Extract the (x, y) coordinate from the center of the cell holding the provided text.  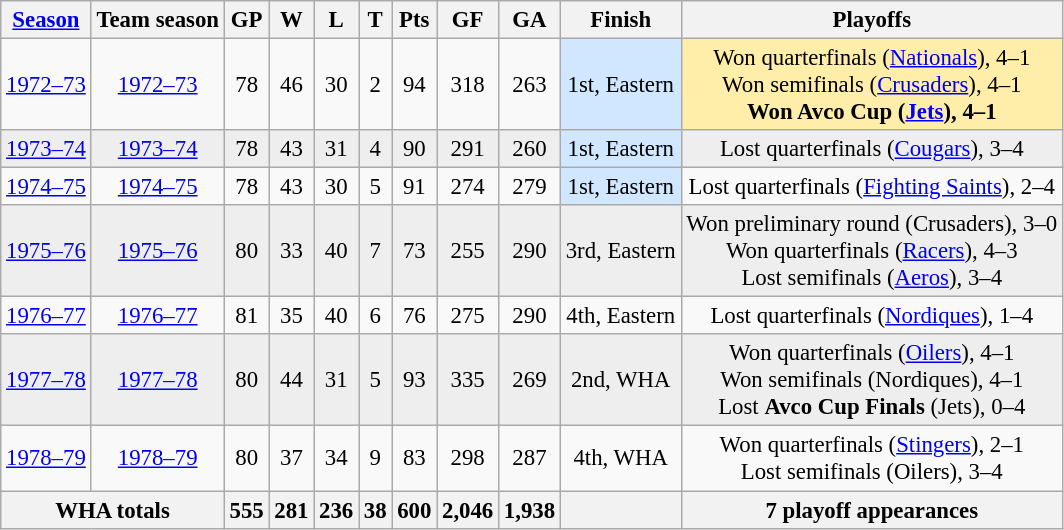
269 (530, 380)
Won quarterfinals (Oilers), 4–1Won semifinals (Nordiques), 4–1Lost Avco Cup Finals (Jets), 0–4 (872, 380)
4th, WHA (620, 458)
94 (414, 85)
9 (376, 458)
Won quarterfinals (Nationals), 4–1Won semifinals (Crusaders), 4–1Won Avco Cup (Jets), 4–1 (872, 85)
7 (376, 251)
34 (336, 458)
274 (468, 187)
555 (246, 510)
91 (414, 187)
Won preliminary round (Crusaders), 3–0 Won quarterfinals (Racers), 4–3Lost semifinals (Aeros), 3–4 (872, 251)
4 (376, 149)
2,046 (468, 510)
298 (468, 458)
GA (530, 20)
76 (414, 316)
263 (530, 85)
Playoffs (872, 20)
Finish (620, 20)
90 (414, 149)
2nd, WHA (620, 380)
L (336, 20)
291 (468, 149)
Won quarterfinals (Stingers), 2–1Lost semifinals (Oilers), 3–4 (872, 458)
6 (376, 316)
44 (292, 380)
600 (414, 510)
GF (468, 20)
1,938 (530, 510)
WHA totals (113, 510)
275 (468, 316)
73 (414, 251)
83 (414, 458)
Lost quarterfinals (Fighting Saints), 2–4 (872, 187)
Team season (158, 20)
46 (292, 85)
33 (292, 251)
38 (376, 510)
7 playoff appearances (872, 510)
3rd, Eastern (620, 251)
4th, Eastern (620, 316)
81 (246, 316)
Pts (414, 20)
W (292, 20)
Lost quarterfinals (Nordiques), 1–4 (872, 316)
279 (530, 187)
35 (292, 316)
2 (376, 85)
93 (414, 380)
255 (468, 251)
287 (530, 458)
281 (292, 510)
318 (468, 85)
Season (46, 20)
335 (468, 380)
260 (530, 149)
GP (246, 20)
T (376, 20)
Lost quarterfinals (Cougars), 3–4 (872, 149)
37 (292, 458)
236 (336, 510)
